From the cell containing the given text, extract its center point as [X, Y] coordinate. 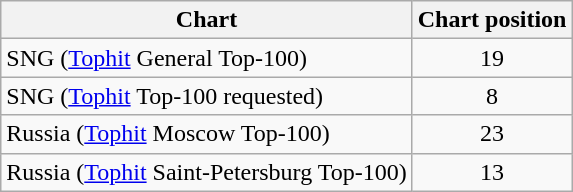
Russia (Tophit Moscow Top-100) [206, 134]
Chart position [492, 20]
Chart [206, 20]
13 [492, 172]
Russia (Tophit Saint-Petersburg Top-100) [206, 172]
19 [492, 58]
SNG (Tophit General Top-100) [206, 58]
23 [492, 134]
8 [492, 96]
SNG (Tophit Top-100 requested) [206, 96]
